Find where the given text appears and provide that cell's center as [x, y] coordinate. 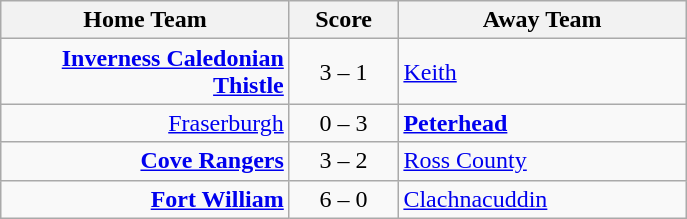
Fort William [146, 199]
Score [344, 20]
Peterhead [542, 123]
0 – 3 [344, 123]
Inverness Caledonian Thistle [146, 72]
6 – 0 [344, 199]
3 – 1 [344, 72]
Ross County [542, 161]
Clachnacuddin [542, 199]
Keith [542, 72]
3 – 2 [344, 161]
Away Team [542, 20]
Cove Rangers [146, 161]
Fraserburgh [146, 123]
Home Team [146, 20]
